Extract the [X, Y] coordinate from the center of the cell holding the provided text.  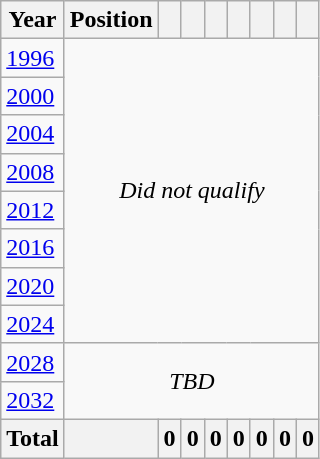
1996 [33, 58]
2016 [33, 248]
Total [33, 438]
Position [111, 20]
2032 [33, 400]
2012 [33, 210]
2028 [33, 362]
TBD [192, 381]
2020 [33, 286]
2000 [33, 96]
2024 [33, 324]
2004 [33, 134]
2008 [33, 172]
Year [33, 20]
Did not qualify [192, 191]
